Return [x, y] of the center of cell containing provided text 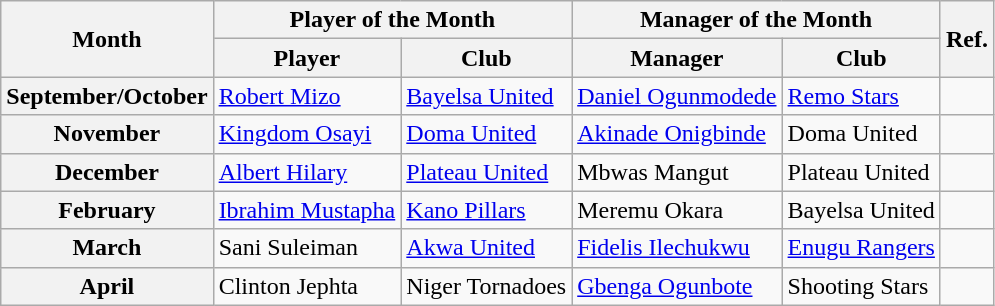
Daniel Ogunmodede [677, 96]
Clinton Jephta [307, 286]
Akinade Onigbinde [677, 134]
Robert Mizo [307, 96]
Manager of the Month [756, 20]
Meremu Okara [677, 210]
Mbwas Mangut [677, 172]
Player [307, 58]
Ref. [966, 39]
Player of the Month [392, 20]
Sani Suleiman [307, 248]
Niger Tornadoes [486, 286]
December [107, 172]
Shooting Stars [861, 286]
Fidelis Ilechukwu [677, 248]
Manager [677, 58]
Gbenga Ogunbote [677, 286]
November [107, 134]
February [107, 210]
Enugu Rangers [861, 248]
Month [107, 39]
Kano Pillars [486, 210]
March [107, 248]
Akwa United [486, 248]
Remo Stars [861, 96]
Kingdom Osayi [307, 134]
Albert Hilary [307, 172]
September/October [107, 96]
Ibrahim Mustapha [307, 210]
April [107, 286]
